Capture the cell that displays the provided text and extract its [X, Y] central coordinate. 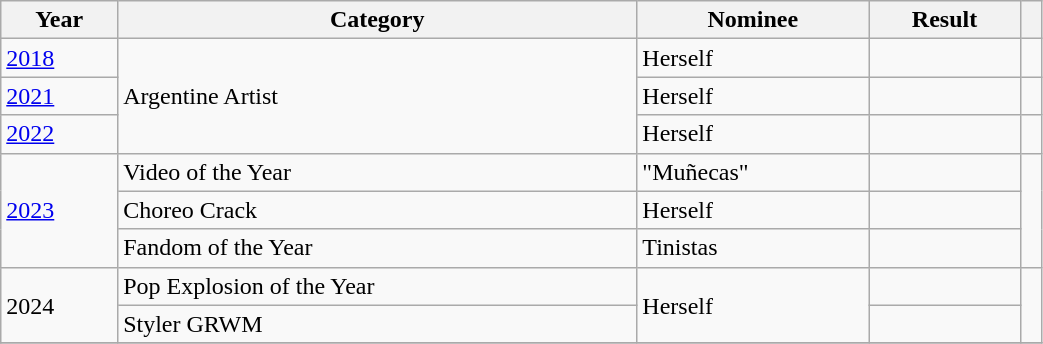
2018 [60, 58]
Choreo Crack [378, 210]
2023 [60, 210]
Video of the Year [378, 172]
Nominee [753, 20]
2021 [60, 96]
Category [378, 20]
Year [60, 20]
Fandom of the Year [378, 248]
"Muñecas" [753, 172]
2024 [60, 305]
Tinistas [753, 248]
2022 [60, 134]
Pop Explosion of the Year [378, 286]
Result [944, 20]
Styler GRWM [378, 324]
Argentine Artist [378, 96]
